Determine the [X, Y] coordinate at the center of the cell enclosing the given text.  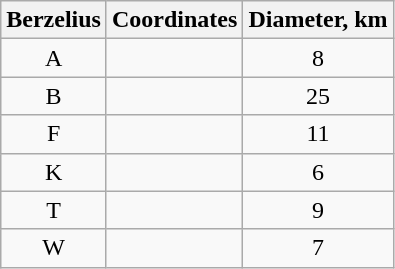
Coordinates [174, 20]
T [54, 210]
A [54, 58]
25 [318, 96]
9 [318, 210]
11 [318, 134]
B [54, 96]
7 [318, 248]
F [54, 134]
6 [318, 172]
8 [318, 58]
Diameter, km [318, 20]
K [54, 172]
Berzelius [54, 20]
W [54, 248]
